Detect which cell encompasses the target text, then output its [X, Y] center coordinate. 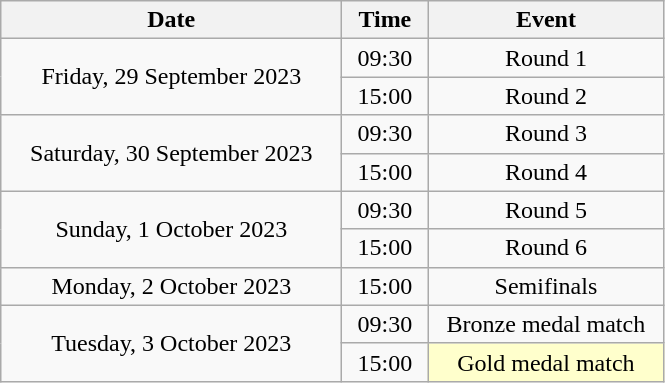
Time [385, 20]
Monday, 2 October 2023 [172, 286]
Saturday, 30 September 2023 [172, 153]
Gold medal match [546, 362]
Round 4 [546, 172]
Round 5 [546, 210]
Sunday, 1 October 2023 [172, 229]
Event [546, 20]
Date [172, 20]
Round 6 [546, 248]
Round 2 [546, 96]
Friday, 29 September 2023 [172, 77]
Round 1 [546, 58]
Tuesday, 3 October 2023 [172, 343]
Round 3 [546, 134]
Bronze medal match [546, 324]
Semifinals [546, 286]
